Scan for the cell matching the given text and deliver its (X, Y) coordinate at center. 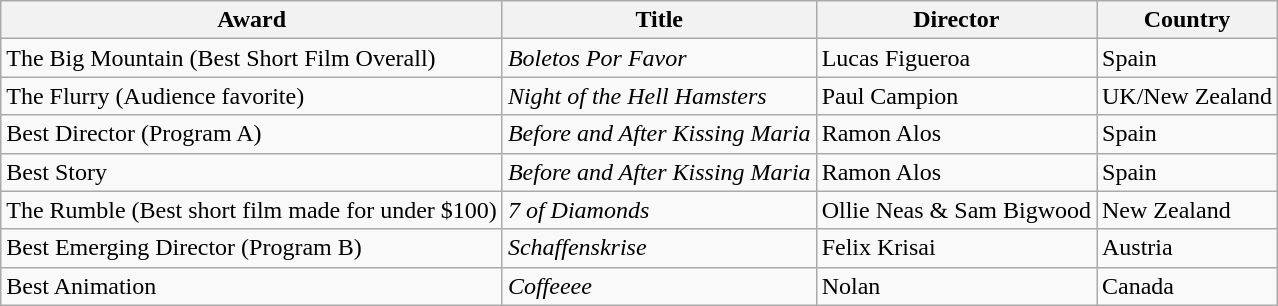
New Zealand (1186, 210)
Schaffenskrise (659, 248)
UK/New Zealand (1186, 96)
Title (659, 20)
Award (252, 20)
The Big Mountain (Best Short Film Overall) (252, 58)
Felix Krisai (956, 248)
Best Story (252, 172)
Best Director (Program A) (252, 134)
Best Emerging Director (Program B) (252, 248)
7 of Diamonds (659, 210)
Coffeeee (659, 286)
Boletos Por Favor (659, 58)
Best Animation (252, 286)
Lucas Figueroa (956, 58)
The Flurry (Audience favorite) (252, 96)
Nolan (956, 286)
Paul Campion (956, 96)
Director (956, 20)
The Rumble (Best short film made for under $100) (252, 210)
Canada (1186, 286)
Country (1186, 20)
Night of the Hell Hamsters (659, 96)
Ollie Neas & Sam Bigwood (956, 210)
Austria (1186, 248)
